Return [x, y] of the center of cell containing provided text 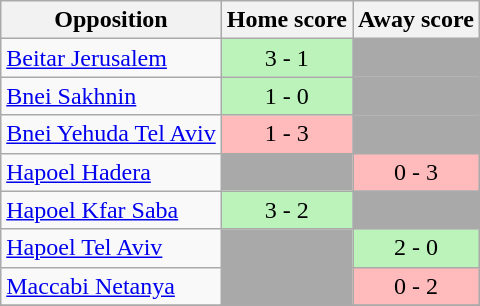
0 - 3 [416, 172]
Bnei Sakhnin [111, 96]
Maccabi Netanya [111, 286]
Opposition [111, 20]
Hapoel Tel Aviv [111, 248]
3 - 2 [286, 210]
1 - 0 [286, 96]
Hapoel Kfar Saba [111, 210]
2 - 0 [416, 248]
1 - 3 [286, 134]
Beitar Jerusalem [111, 58]
0 - 2 [416, 286]
Away score [416, 20]
3 - 1 [286, 58]
Home score [286, 20]
Bnei Yehuda Tel Aviv [111, 134]
Hapoel Hadera [111, 172]
